Pinpoint the cell where the given text exists, returning its [X, Y] midpoint coordinate. 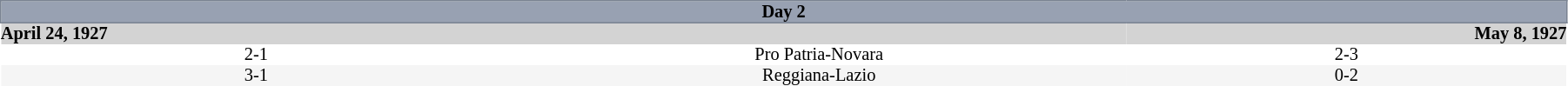
Reggiana-Lazio [819, 76]
2-1 [256, 55]
2-3 [1346, 55]
3-1 [256, 76]
May 8, 1927 [1346, 33]
Pro Patria-Novara [819, 55]
April 24, 1927 [256, 33]
0-2 [1346, 76]
Day 2 [784, 12]
